Return the (X, Y) coordinate for the center point of the cell that contains the specified text.  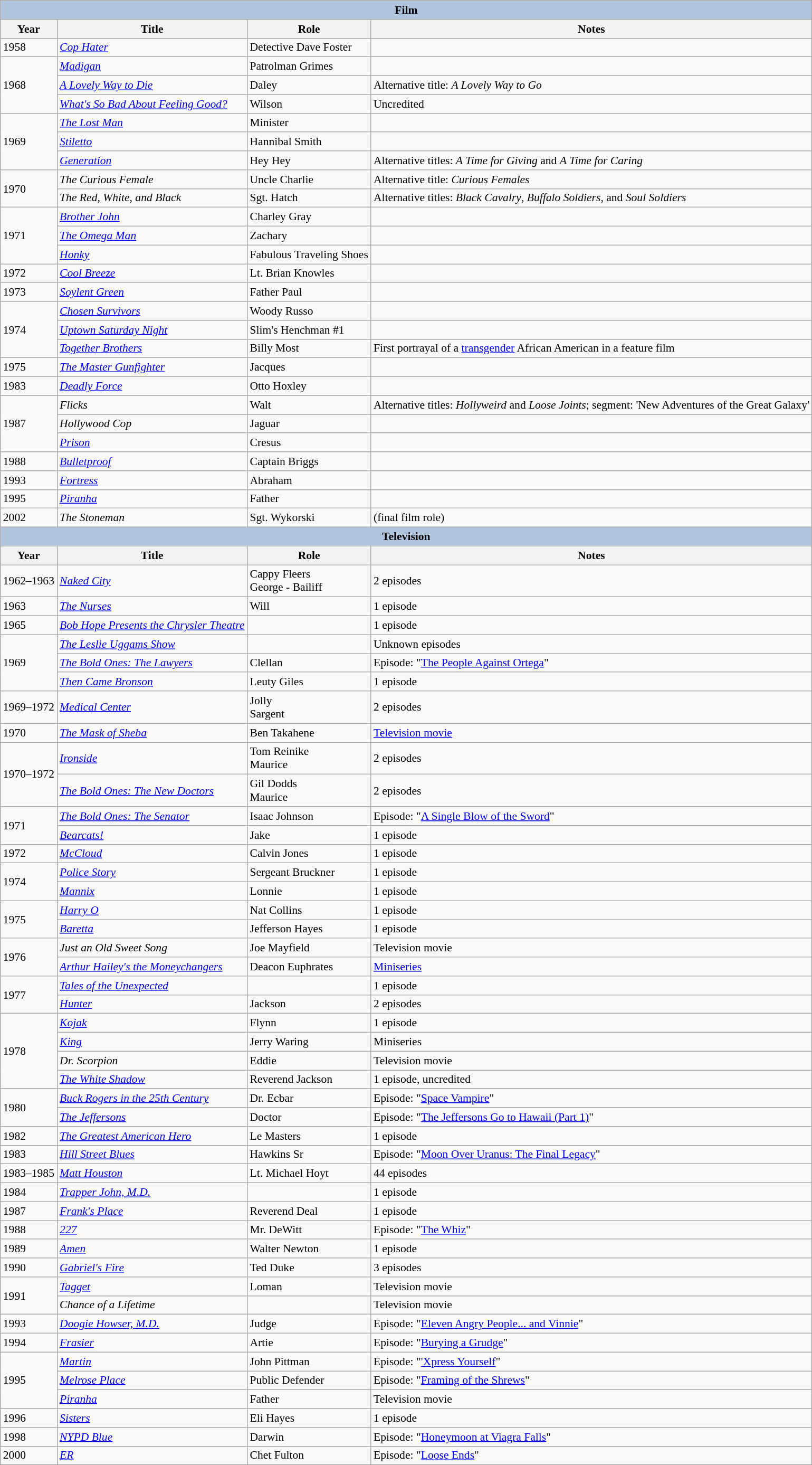
Slim's Henchman #1 (309, 330)
1968 (28, 86)
Martin (152, 1362)
2000 (28, 1455)
Uncle Charlie (309, 179)
Lt. Brian Knowles (309, 273)
Public Defender (309, 1381)
1969–1972 (28, 707)
Honky (152, 254)
Bearcats! (152, 835)
1970–1972 (28, 774)
Alternative title: A Lovely Way to Go (591, 86)
Jake (309, 835)
Fortress (152, 480)
Darwin (309, 1437)
44 episodes (591, 1174)
1982 (28, 1136)
1976 (28, 958)
Detective Dave Foster (309, 48)
1994 (28, 1343)
Arthur Hailey's the Moneychangers (152, 967)
The Red, White, and Black (152, 198)
Episode: "'Xpress Yourself" (591, 1362)
Hunter (152, 1004)
Artie (309, 1343)
Uptown Saturday Night (152, 330)
McCloud (152, 854)
Father Paul (309, 292)
The Bold Ones: The Senator (152, 816)
Wilson (309, 104)
Then Came Bronson (152, 682)
John Pittman (309, 1362)
Minister (309, 123)
1998 (28, 1437)
Frank's Place (152, 1211)
Gil DoddsMaurice (309, 791)
JollySargent (309, 707)
Cresus (309, 443)
1 episode, uncredited (591, 1080)
Alternative titles: A Time for Giving and A Time for Caring (591, 160)
Amen (152, 1249)
Billy Most (309, 348)
Loman (309, 1287)
1984 (28, 1193)
Buck Rogers in the 25th Century (152, 1099)
Judge (309, 1324)
Walt (309, 405)
Lt. Michael Hoyt (309, 1174)
Woody Russo (309, 311)
Doogie Howser, M.D. (152, 1324)
What's So Bad About Feeling Good? (152, 104)
Deadly Force (152, 386)
The Bold Ones: The Lawyers (152, 663)
Isaac Johnson (309, 816)
Soylent Green (152, 292)
The Lost Man (152, 123)
Kojak (152, 1023)
Episode: "Framing of the Shrews" (591, 1381)
Hollywood Cop (152, 424)
Episode: "Moon Over Uranus: The Final Legacy" (591, 1155)
Just an Old Sweet Song (152, 948)
Jaguar (309, 424)
Daley (309, 86)
Episode: "Burying a Grudge" (591, 1343)
Walter Newton (309, 1249)
Leuty Giles (309, 682)
Chet Fulton (309, 1455)
Flynn (309, 1023)
Lonnie (309, 892)
Police Story (152, 873)
Ironside (152, 758)
The Greatest American Hero (152, 1136)
Flicks (152, 405)
Episode: "Loose Ends" (591, 1455)
1996 (28, 1418)
Nat Collins (309, 910)
The Master Gunfighter (152, 367)
Episode: "The People Against Ortega" (591, 663)
Medical Center (152, 707)
1965 (28, 626)
Tales of the Unexpected (152, 986)
Unknown episodes (591, 644)
(final film role) (591, 518)
The Omega Man (152, 236)
Tagget (152, 1287)
1958 (28, 48)
Matt Houston (152, 1174)
Alternative title: Curious Females (591, 179)
King (152, 1042)
Jefferson Hayes (309, 929)
Cappy FleersGeorge - Bailiff (309, 581)
A Lovely Way to Die (152, 86)
Chance of a Lifetime (152, 1305)
Tom ReinikeMaurice (309, 758)
Captain Briggs (309, 461)
Madigan (152, 67)
Gabriel's Fire (152, 1268)
The Curious Female (152, 179)
Together Brothers (152, 348)
Abraham (309, 480)
Clellan (309, 663)
Sgt. Wykorski (309, 518)
Ben Takahene (309, 733)
1978 (28, 1051)
1962–1963 (28, 581)
Cool Breeze (152, 273)
Generation (152, 160)
Fabulous Traveling Shoes (309, 254)
Jerry Waring (309, 1042)
Ted Duke (309, 1268)
Film (406, 10)
Episode: "The Whiz" (591, 1230)
Mr. DeWitt (309, 1230)
Episode: "The Jeffersons Go to Hawaii (Part 1)" (591, 1117)
Baretta (152, 929)
Will (309, 607)
Alternative titles: Black Cavalry, Buffalo Soldiers, and Soul Soldiers (591, 198)
Zachary (309, 236)
Reverend Jackson (309, 1080)
The White Shadow (152, 1080)
Hannibal Smith (309, 142)
Trapper John, M.D. (152, 1193)
1973 (28, 292)
Reverend Deal (309, 1211)
Bulletproof (152, 461)
The Stoneman (152, 518)
The Bold Ones: The New Doctors (152, 791)
Television (406, 537)
Hey Hey (309, 160)
Alternative titles: Hollyweird and Loose Joints; segment: 'New Adventures of the Great Galaxy' (591, 405)
3 episodes (591, 1268)
1977 (28, 995)
Calvin Jones (309, 854)
The Mask of Sheba (152, 733)
The Jeffersons (152, 1117)
Episode: "Eleven Angry People... and Vinnie" (591, 1324)
Episode: "Honeymoon at Viagra Falls" (591, 1437)
Jackson (309, 1004)
Eli Hayes (309, 1418)
Dr. Scorpion (152, 1061)
Frasier (152, 1343)
Le Masters (309, 1136)
The Leslie Uggams Show (152, 644)
Dr. Ecbar (309, 1099)
Episode: "Space Vampire" (591, 1099)
Cop Hater (152, 48)
Harry O (152, 910)
Prison (152, 443)
First portrayal of a transgender African American in a feature film (591, 348)
1983–1985 (28, 1174)
Hill Street Blues (152, 1155)
Charley Gray (309, 217)
Joe Mayfield (309, 948)
ER (152, 1455)
Doctor (309, 1117)
Deacon Euphrates (309, 967)
Chosen Survivors (152, 311)
Jacques (309, 367)
NYPD Blue (152, 1437)
Episode: "A Single Blow of the Sword" (591, 816)
Otto Hoxley (309, 386)
Sgt. Hatch (309, 198)
Sisters (152, 1418)
1991 (28, 1296)
1963 (28, 607)
Eddie (309, 1061)
227 (152, 1230)
Patrolman Grimes (309, 67)
1990 (28, 1268)
Brother John (152, 217)
2002 (28, 518)
1989 (28, 1249)
Bob Hope Presents the Chrysler Theatre (152, 626)
Mannix (152, 892)
1980 (28, 1108)
Melrose Place (152, 1381)
Uncredited (591, 104)
Naked City (152, 581)
The Nurses (152, 607)
Hawkins Sr (309, 1155)
Sergeant Bruckner (309, 873)
Stiletto (152, 142)
